Output the [x, y] coordinate of the center of the cell containing the given text.  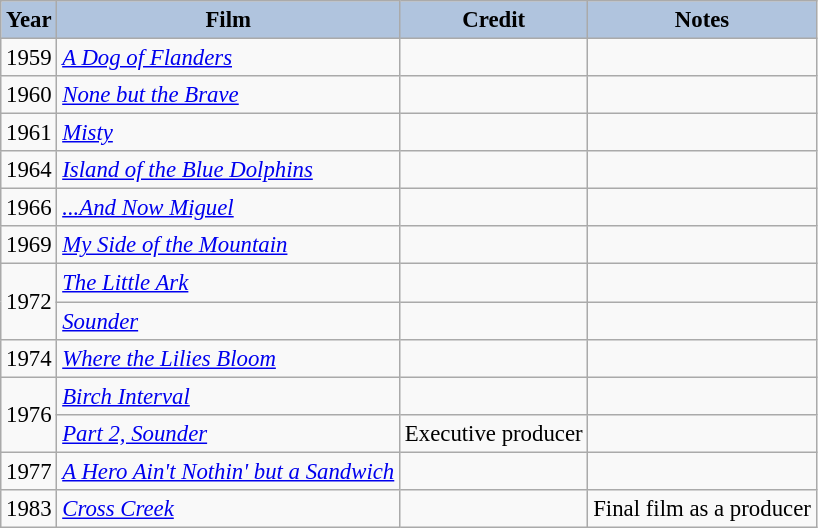
Year [29, 20]
The Little Ark [228, 283]
Final film as a producer [702, 509]
Part 2, Sounder [228, 433]
1976 [29, 414]
1960 [29, 95]
Executive producer [494, 433]
Where the Lilies Bloom [228, 358]
A Dog of Flanders [228, 58]
...And Now Miguel [228, 208]
Credit [494, 20]
1959 [29, 58]
1969 [29, 245]
Misty [228, 133]
Notes [702, 20]
1964 [29, 170]
1961 [29, 133]
1983 [29, 509]
1974 [29, 358]
1977 [29, 471]
Film [228, 20]
1966 [29, 208]
Cross Creek [228, 509]
Island of the Blue Dolphins [228, 170]
1972 [29, 302]
None but the Brave [228, 95]
My Side of the Mountain [228, 245]
Sounder [228, 321]
Birch Interval [228, 396]
A Hero Ain't Nothin' but a Sandwich [228, 471]
